Find where the given text appears and provide that cell's center as (x, y) coordinate. 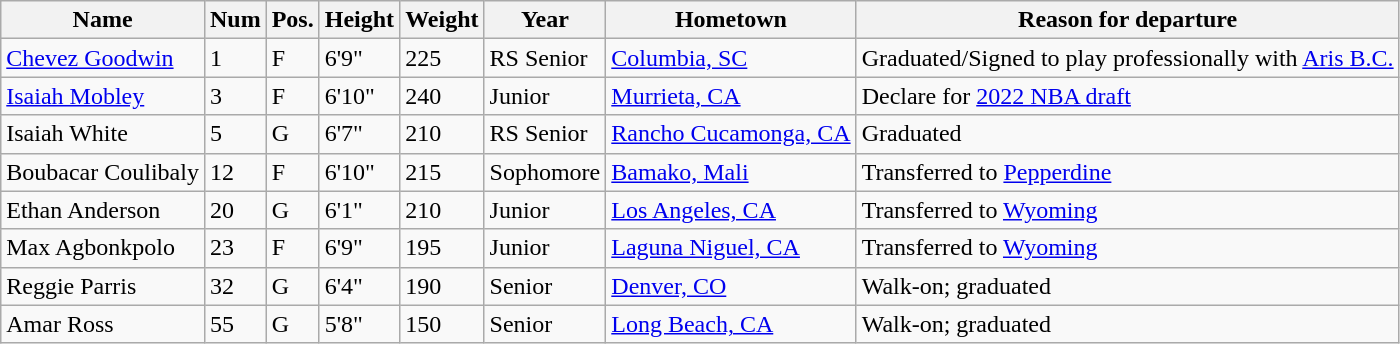
Laguna Niguel, CA (731, 248)
195 (442, 248)
240 (442, 96)
Graduated (1128, 134)
Los Angeles, CA (731, 210)
23 (235, 248)
Murrieta, CA (731, 96)
Reggie Parris (103, 286)
6'7" (359, 134)
Year (545, 20)
215 (442, 172)
Height (359, 20)
5 (235, 134)
150 (442, 324)
Weight (442, 20)
Boubacar Coulibaly (103, 172)
Sophomore (545, 172)
Chevez Goodwin (103, 58)
Ethan Anderson (103, 210)
Columbia, SC (731, 58)
Rancho Cucamonga, CA (731, 134)
Num (235, 20)
225 (442, 58)
190 (442, 286)
Long Beach, CA (731, 324)
Max Agbonkpolo (103, 248)
Hometown (731, 20)
Isaiah Mobley (103, 96)
Amar Ross (103, 324)
20 (235, 210)
Bamako, Mali (731, 172)
Pos. (292, 20)
6'4" (359, 286)
32 (235, 286)
Denver, CO (731, 286)
Declare for 2022 NBA draft (1128, 96)
12 (235, 172)
5'8" (359, 324)
6'1" (359, 210)
Graduated/Signed to play professionally with Aris B.C. (1128, 58)
Name (103, 20)
Transferred to Pepperdine (1128, 172)
55 (235, 324)
3 (235, 96)
Reason for departure (1128, 20)
Isaiah White (103, 134)
1 (235, 58)
